Extract the [x, y] coordinate from the center of the cell holding the provided text.  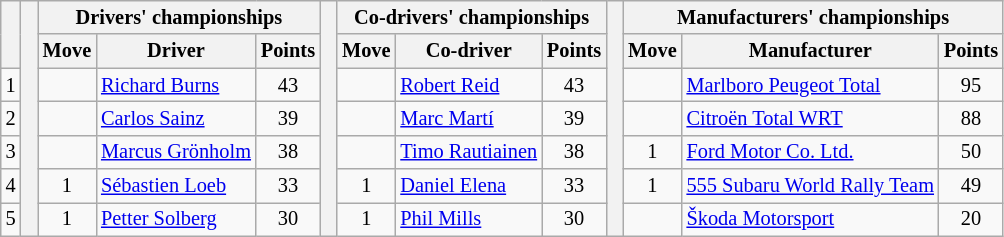
Robert Reid [468, 85]
Phil Mills [468, 219]
Ford Motor Co. Ltd. [810, 152]
Marcus Grönholm [176, 152]
Sébastien Loeb [176, 186]
Petter Solberg [176, 219]
5 [11, 219]
Carlos Sainz [176, 118]
Daniel Elena [468, 186]
Manufacturers' championships [813, 17]
2 [11, 118]
Marc Martí [468, 118]
Timo Rautiainen [468, 152]
4 [11, 186]
Marlboro Peugeot Total [810, 85]
Driver [176, 51]
Co-drivers' championships [472, 17]
95 [971, 85]
Co-driver [468, 51]
Richard Burns [176, 85]
20 [971, 219]
Drivers' championships [179, 17]
Škoda Motorsport [810, 219]
50 [971, 152]
3 [11, 152]
555 Subaru World Rally Team [810, 186]
Citroën Total WRT [810, 118]
Manufacturer [810, 51]
88 [971, 118]
49 [971, 186]
